Pinpoint the cell where the given text exists, returning its (x, y) midpoint coordinate. 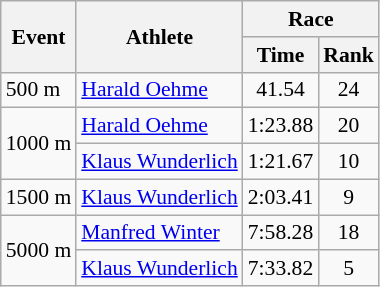
7:58.28 (280, 233)
1000 m (38, 144)
1:23.88 (280, 126)
Event (38, 36)
7:33.82 (280, 269)
20 (348, 126)
Rank (348, 55)
5000 m (38, 250)
Athlete (160, 36)
5 (348, 269)
9 (348, 197)
Race (311, 19)
500 m (38, 90)
1:21.67 (280, 162)
Time (280, 55)
41.54 (280, 90)
2:03.41 (280, 197)
10 (348, 162)
Manfred Winter (160, 233)
1500 m (38, 197)
18 (348, 233)
24 (348, 90)
